Output the (x, y) coordinate of the center of the cell containing the given text.  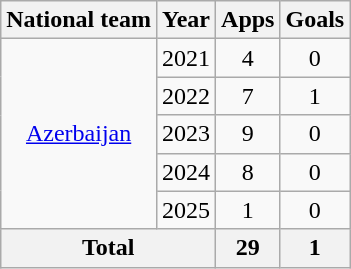
2025 (186, 210)
4 (248, 58)
Apps (248, 20)
2022 (186, 96)
Goals (315, 20)
29 (248, 248)
7 (248, 96)
9 (248, 134)
2024 (186, 172)
Year (186, 20)
2021 (186, 58)
2023 (186, 134)
National team (79, 20)
Azerbaijan (79, 134)
8 (248, 172)
Total (108, 248)
